Locate the cell with the specified text and output its (X, Y) center coordinate. 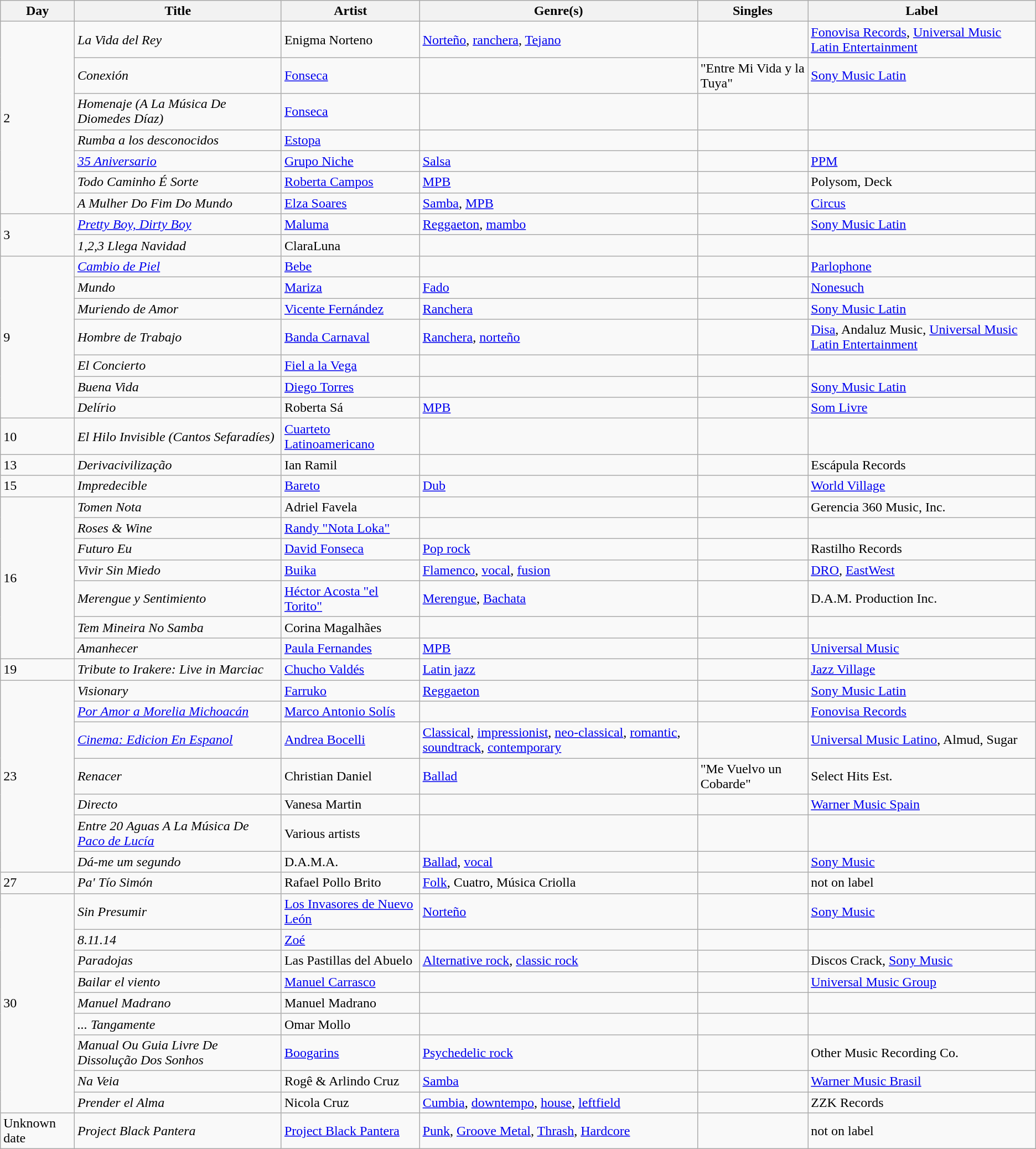
Adriel Favela (350, 507)
Ranchera (558, 308)
Visionary (178, 690)
Label (922, 11)
Elza Soares (350, 203)
Rumba a los desconocidos (178, 140)
Universal Music Group (922, 982)
1,2,3 Llega Navidad (178, 245)
Universal Music Latino, Almud, Sugar (922, 741)
23 (38, 776)
ClaraLuna (350, 245)
Genre(s) (558, 11)
Discos Crack, Sony Music (922, 961)
2 (38, 117)
Fado (558, 287)
Prender el Alma (178, 1102)
Escápula Records (922, 465)
Cambio de Piel (178, 266)
35 Aniversario (178, 161)
Estopa (350, 140)
Ballad (558, 776)
Artist (350, 11)
Merengue, Bachata (558, 599)
Christian Daniel (350, 776)
Héctor Acosta "el Torito" (350, 599)
Norteño (558, 911)
Tomen Nota (178, 507)
Unknown date (38, 1131)
DRO, EastWest (922, 570)
Classical, impressionist, neo-classical, romantic, soundtrack, contemporary (558, 741)
Paradojas (178, 961)
Mariza (350, 287)
Rastilho Records (922, 549)
Roses & Wine (178, 528)
Fonovisa Records, Universal Music Latin Entertainment (922, 40)
Rafael Pollo Brito (350, 883)
Todo Caminho É Sorte (178, 182)
Directo (178, 805)
Pa' Tío Simón (178, 883)
Nonesuch (922, 287)
Boogarins (350, 1053)
30 (38, 1003)
Other Music Recording Co. (922, 1053)
Circus (922, 203)
Punk, Groove Metal, Thrash, Hardcore (558, 1131)
El Concierto (178, 366)
Omar Mollo (350, 1024)
Zoé (350, 940)
Various artists (350, 834)
Entre 20 Aguas A La Música De Paco de Lucía (178, 834)
Amanhecer (178, 648)
Vanesa Martin (350, 805)
Disa, Andaluz Music, Universal Music Latin Entertainment (922, 338)
Pop rock (558, 549)
Samba (558, 1081)
Roberta Sá (350, 408)
Polysom, Deck (922, 182)
Salsa (558, 161)
9 (38, 337)
Marco Antonio Solís (350, 712)
Farruko (350, 690)
Psychedelic rock (558, 1053)
Jazz Village (922, 669)
Merengue y Sentimiento (178, 599)
Bareto (350, 486)
... Tangamente (178, 1024)
Homenaje (A La Música De Diomedes Díaz) (178, 112)
10 (38, 436)
Buika (350, 570)
Manual Ou Guia Livre De Dissolução Dos Sonhos (178, 1053)
Muriendo de Amor (178, 308)
Diego Torres (350, 387)
Fiel a la Vega (350, 366)
Delírio (178, 408)
Ballad, vocal (558, 862)
Fonovisa Records (922, 712)
Cinema: Edicion En Espanol (178, 741)
Banda Carnaval (350, 338)
ZZK Records (922, 1102)
Vivir Sin Miedo (178, 570)
Reggaeton, mambo (558, 224)
Mundo (178, 287)
Futuro Eu (178, 549)
Sin Presumir (178, 911)
Buena Vida (178, 387)
Pretty Boy, Dirty Boy (178, 224)
Hombre de Trabajo (178, 338)
World Village (922, 486)
Conexión (178, 75)
Grupo Niche (350, 161)
8.11.14 (178, 940)
3 (38, 235)
Select Hits Est. (922, 776)
Paula Fernandes (350, 648)
Alternative rock, classic rock (558, 961)
Ranchera, norteño (558, 338)
Warner Music Spain (922, 805)
Manuel Carrasco (350, 982)
Vicente Fernández (350, 308)
Som Livre (922, 408)
Por Amor a Morelia Michoacán (178, 712)
Samba, MPB (558, 203)
19 (38, 669)
Chucho Valdés (350, 669)
Corina Magalhães (350, 627)
Norteño, ranchera, Tejano (558, 40)
"Me Vuelvo un Cobarde" (753, 776)
Gerencia 360 Music, Inc. (922, 507)
Folk, Cuatro, Música Criolla (558, 883)
Na Veia (178, 1081)
Tem Mineira No Samba (178, 627)
Randy "Nota Loka" (350, 528)
Singles (753, 11)
El Hilo Invisible (Cantos Sefaradíes) (178, 436)
27 (38, 883)
A Mulher Do Fim Do Mundo (178, 203)
Latin jazz (558, 669)
Bailar el viento (178, 982)
Andrea Bocelli (350, 741)
Bebe (350, 266)
D.A.M.A. (350, 862)
Rogê & Arlindo Cruz (350, 1081)
Title (178, 11)
Parlophone (922, 266)
13 (38, 465)
Tribute to Irakere: Live in Marciac (178, 669)
Dá-me um segundo (178, 862)
Flamenco, vocal, fusion (558, 570)
PPM (922, 161)
Day (38, 11)
Ian Ramil (350, 465)
Nicola Cruz (350, 1102)
David Fonseca (350, 549)
Enigma Norteno (350, 40)
15 (38, 486)
Reggaeton (558, 690)
Derivacivilização (178, 465)
Renacer (178, 776)
Warner Music Brasil (922, 1081)
16 (38, 578)
Cumbia, downtempo, house, leftfield (558, 1102)
Los Invasores de Nuevo León (350, 911)
Las Pastillas del Abuelo (350, 961)
Universal Music (922, 648)
"Entre Mi Vida y la Tuya" (753, 75)
Dub (558, 486)
Roberta Campos (350, 182)
Impredecible (178, 486)
Cuarteto Latinoamericano (350, 436)
Maluma (350, 224)
D.A.M. Production Inc. (922, 599)
La Vida del Rey (178, 40)
